For the text-containing cell, return its midpoint in [X, Y] coordinate format. 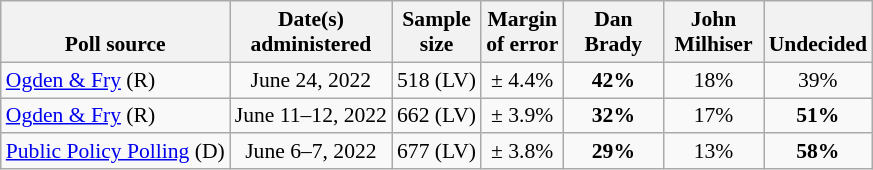
662 (LV) [436, 116]
Samplesize [436, 32]
18% [713, 80]
± 3.8% [522, 152]
677 (LV) [436, 152]
Undecided [818, 32]
51% [818, 116]
± 4.4% [522, 80]
June 11–12, 2022 [311, 116]
Marginof error [522, 32]
58% [818, 152]
June 24, 2022 [311, 80]
June 6–7, 2022 [311, 152]
518 (LV) [436, 80]
Date(s)administered [311, 32]
± 3.9% [522, 116]
Public Policy Polling (D) [116, 152]
39% [818, 80]
JohnMilhiser [713, 32]
29% [613, 152]
17% [713, 116]
13% [713, 152]
DanBrady [613, 32]
42% [613, 80]
32% [613, 116]
Poll source [116, 32]
